Provide the [x, y] coordinate of the cell's center where the given text is located.  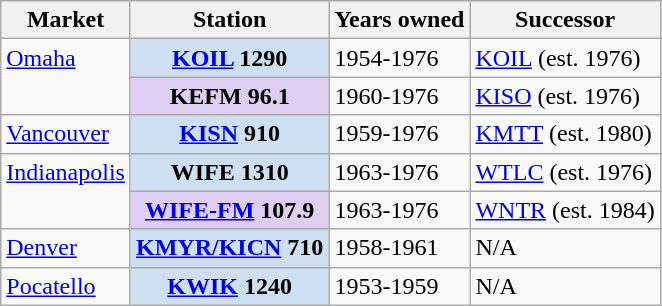
Denver [66, 248]
1958-1961 [400, 248]
KISN 910 [229, 134]
WNTR (est. 1984) [565, 210]
1960-1976 [400, 96]
WIFE 1310 [229, 172]
Station [229, 20]
WTLC (est. 1976) [565, 172]
Omaha [66, 77]
KMYR/KICN 710 [229, 248]
Indianapolis [66, 191]
KOIL 1290 [229, 58]
KWIK 1240 [229, 286]
Vancouver [66, 134]
1959-1976 [400, 134]
KISO (est. 1976) [565, 96]
1953-1959 [400, 286]
KEFM 96.1 [229, 96]
Pocatello [66, 286]
Years owned [400, 20]
1954-1976 [400, 58]
Market [66, 20]
KOIL (est. 1976) [565, 58]
WIFE-FM 107.9 [229, 210]
Successor [565, 20]
KMTT (est. 1980) [565, 134]
